Output the (X, Y) coordinate of the center of the cell containing the given text.  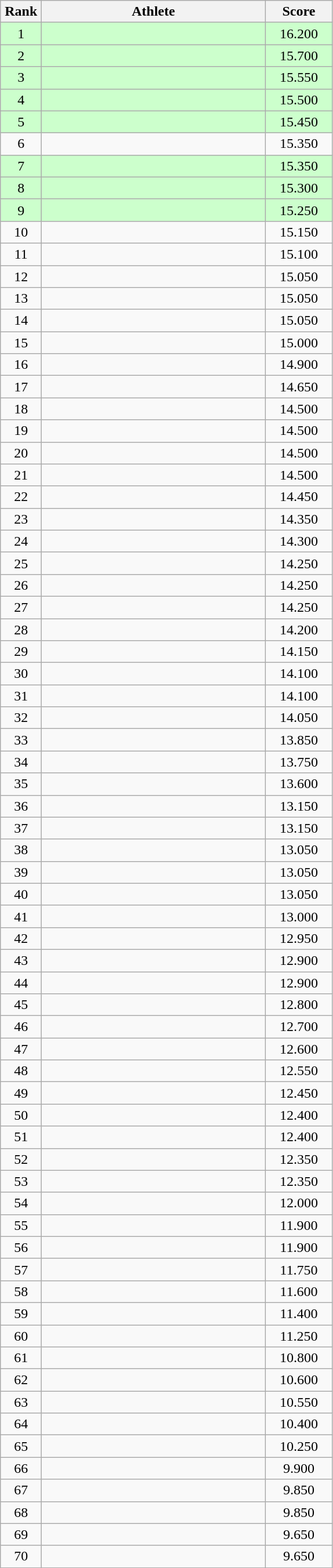
57 (21, 1269)
63 (21, 1402)
14.150 (299, 652)
65 (21, 1446)
8 (21, 188)
11 (21, 254)
42 (21, 938)
18 (21, 409)
49 (21, 1093)
52 (21, 1159)
7 (21, 166)
25 (21, 563)
12.550 (299, 1071)
54 (21, 1203)
10.400 (299, 1424)
31 (21, 696)
15.550 (299, 78)
12.700 (299, 1027)
15.300 (299, 188)
44 (21, 983)
11.750 (299, 1269)
66 (21, 1468)
14 (21, 321)
14.350 (299, 519)
70 (21, 1556)
67 (21, 1490)
13.000 (299, 916)
6 (21, 144)
4 (21, 100)
27 (21, 607)
11.400 (299, 1313)
50 (21, 1115)
41 (21, 916)
15.500 (299, 100)
10 (21, 232)
55 (21, 1225)
46 (21, 1027)
61 (21, 1358)
15.700 (299, 56)
56 (21, 1247)
14.300 (299, 541)
19 (21, 431)
51 (21, 1137)
10.800 (299, 1358)
47 (21, 1049)
14.050 (299, 718)
16 (21, 365)
14.900 (299, 365)
48 (21, 1071)
39 (21, 872)
29 (21, 652)
69 (21, 1534)
12.950 (299, 938)
10.600 (299, 1380)
1 (21, 34)
9 (21, 210)
40 (21, 894)
12.800 (299, 1005)
12.000 (299, 1203)
34 (21, 762)
60 (21, 1335)
14.650 (299, 387)
Athlete (153, 12)
15.450 (299, 122)
2 (21, 56)
13 (21, 299)
10.250 (299, 1446)
16.200 (299, 34)
37 (21, 828)
21 (21, 475)
59 (21, 1313)
5 (21, 122)
13.750 (299, 762)
38 (21, 850)
35 (21, 784)
12 (21, 277)
33 (21, 740)
53 (21, 1181)
12.450 (299, 1093)
17 (21, 387)
43 (21, 960)
11.600 (299, 1291)
Rank (21, 12)
62 (21, 1380)
22 (21, 497)
13.850 (299, 740)
15.100 (299, 254)
45 (21, 1005)
26 (21, 585)
24 (21, 541)
32 (21, 718)
15.000 (299, 343)
58 (21, 1291)
14.450 (299, 497)
13.600 (299, 784)
64 (21, 1424)
12.600 (299, 1049)
Score (299, 12)
28 (21, 629)
11.250 (299, 1335)
15.150 (299, 232)
23 (21, 519)
9.900 (299, 1468)
68 (21, 1512)
10.550 (299, 1402)
36 (21, 806)
3 (21, 78)
14.200 (299, 629)
15 (21, 343)
20 (21, 453)
15.250 (299, 210)
30 (21, 674)
